Search for the cell housing the specified text and yield its [x, y] center coordinate. 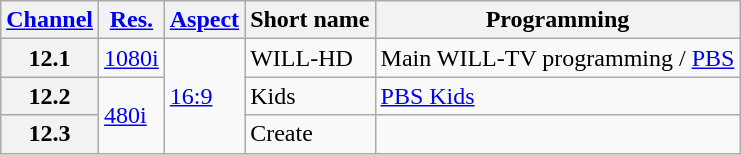
12.3 [50, 134]
Channel [50, 20]
Aspect [204, 20]
16:9 [204, 96]
Programming [558, 20]
Main WILL-TV programming / PBS [558, 58]
PBS Kids [558, 96]
Res. [132, 20]
1080i [132, 58]
WILL-HD [310, 58]
12.2 [50, 96]
12.1 [50, 58]
Create [310, 134]
Short name [310, 20]
480i [132, 115]
Kids [310, 96]
